Find where the given text appears and provide that cell's center as (X, Y) coordinate. 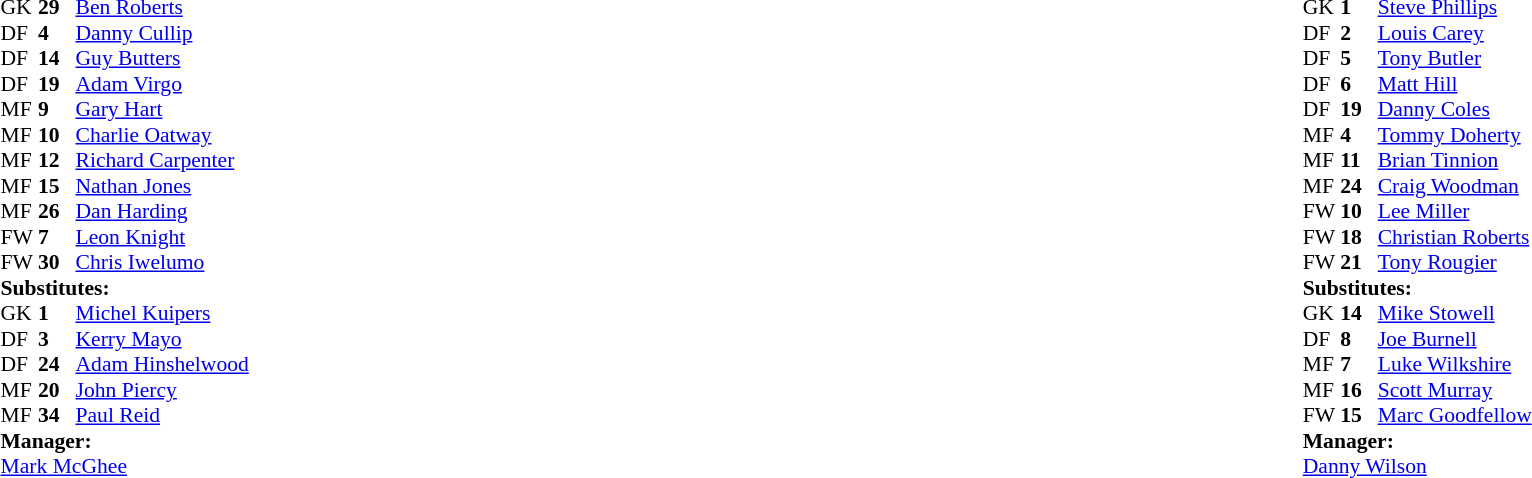
Adam Virgo (162, 84)
Scott Murray (1455, 390)
2 (1359, 33)
21 (1359, 263)
Richard Carpenter (162, 161)
Brian Tinnion (1455, 161)
11 (1359, 161)
Marc Goodfellow (1455, 415)
5 (1359, 59)
Paul Reid (162, 415)
Joe Burnell (1455, 339)
12 (57, 161)
Nathan Jones (162, 186)
Tony Rougier (1455, 263)
Craig Woodman (1455, 186)
6 (1359, 84)
John Piercy (162, 390)
34 (57, 415)
1 (57, 313)
8 (1359, 339)
3 (57, 339)
30 (57, 263)
Chris Iwelumo (162, 263)
26 (57, 211)
Louis Carey (1455, 33)
Gary Hart (162, 109)
Adam Hinshelwood (162, 365)
Kerry Mayo (162, 339)
Matt Hill (1455, 84)
Dan Harding (162, 211)
Leon Knight (162, 237)
Charlie Oatway (162, 135)
Guy Butters (162, 59)
Tommy Doherty (1455, 135)
Mike Stowell (1455, 313)
Danny Cullip (162, 33)
Tony Butler (1455, 59)
16 (1359, 390)
Luke Wilkshire (1455, 365)
Christian Roberts (1455, 237)
18 (1359, 237)
Michel Kuipers (162, 313)
9 (57, 109)
20 (57, 390)
Danny Coles (1455, 109)
Lee Miller (1455, 211)
